Pinpoint the cell where the given text exists, returning its (x, y) midpoint coordinate. 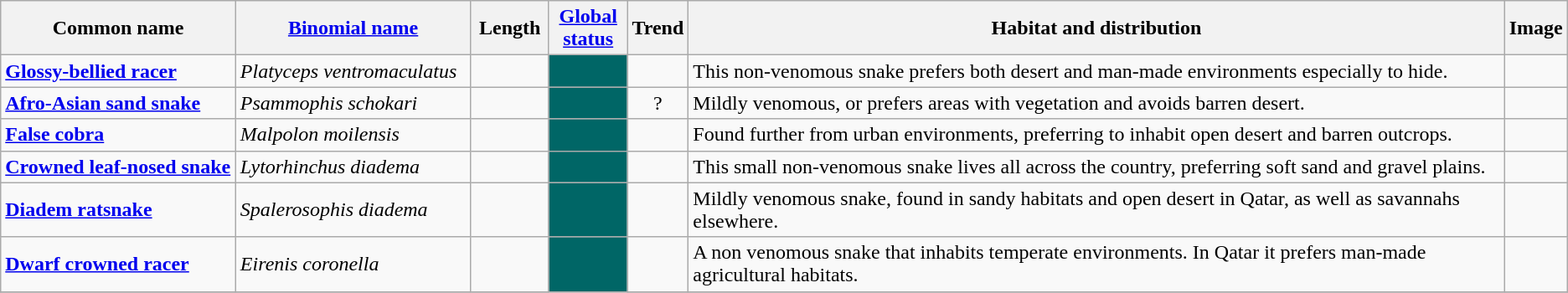
Image (1536, 28)
Psammophis schokari (353, 103)
False cobra (119, 135)
Eirenis coronella (353, 265)
Lytorhinchus diadema (353, 167)
Dwarf crowned racer (119, 265)
Global status (588, 28)
Mildly venomous snake, found in sandy habitats and open desert in Qatar, as well as savannahs elsewhere. (1096, 209)
A non venomous snake that inhabits temperate environments. In Qatar it prefers man-made agricultural habitats. (1096, 265)
Habitat and distribution (1096, 28)
Malpolon moilensis (353, 135)
Found further from urban environments, preferring to inhabit open desert and barren outcrops. (1096, 135)
Common name (119, 28)
Glossy-bellied racer (119, 71)
Binomial name (353, 28)
This small non-venomous snake lives all across the country, preferring soft sand and gravel plains. (1096, 167)
Length (510, 28)
Diadem ratsnake (119, 209)
Platyceps ventromaculatus (353, 71)
Spalerosophis diadema (353, 209)
This non-venomous snake prefers both desert and man-made environments especially to hide. (1096, 71)
? (658, 103)
Crowned leaf-nosed snake (119, 167)
Trend (658, 28)
Afro-Asian sand snake (119, 103)
Mildly venomous, or prefers areas with vegetation and avoids barren desert. (1096, 103)
